Output the (x, y) coordinate of the center of the cell containing the given text.  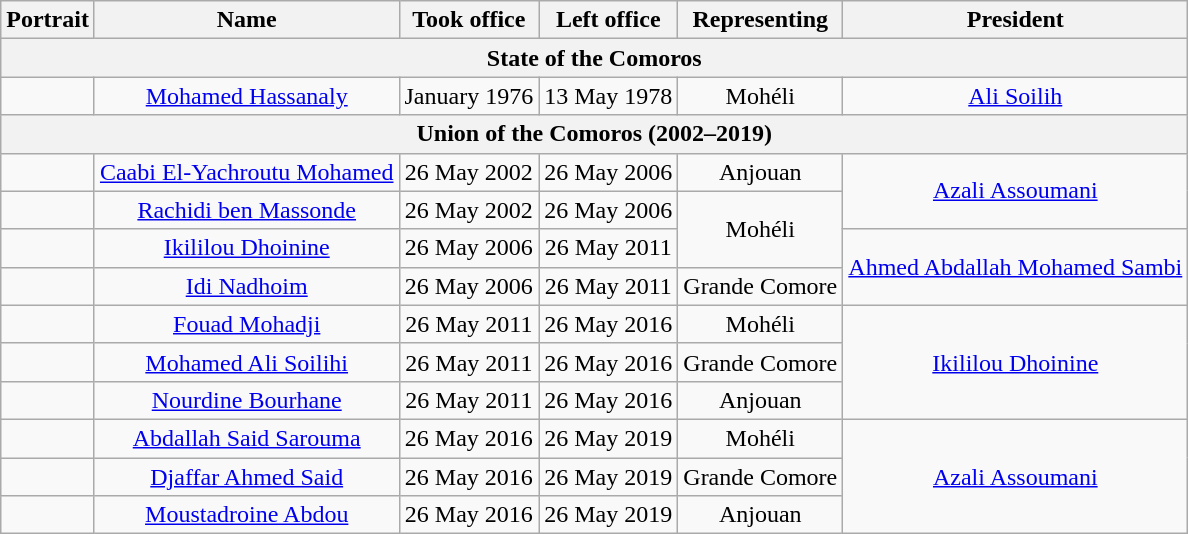
Moustadroine Abdou (246, 515)
State of the Comoros (594, 58)
Abdallah Said Sarouma (246, 438)
Representing (760, 20)
Mohamed Hassanaly (246, 96)
Djaffar Ahmed Said (246, 477)
Caabi El-Yachroutu Mohamed (246, 172)
Nourdine Bourhane (246, 400)
President (1016, 20)
January 1976 (469, 96)
Rachidi ben Massonde (246, 210)
Union of the Comoros (2002–2019) (594, 134)
Ali Soilih (1016, 96)
Fouad Mohadji (246, 324)
Portrait (48, 20)
Took office (469, 20)
13 May 1978 (608, 96)
Mohamed Ali Soilihi (246, 362)
Idi Nadhoim (246, 286)
Ahmed Abdallah Mohamed Sambi (1016, 267)
Name (246, 20)
Left office (608, 20)
